For the text-containing cell, return its midpoint in (x, y) coordinate format. 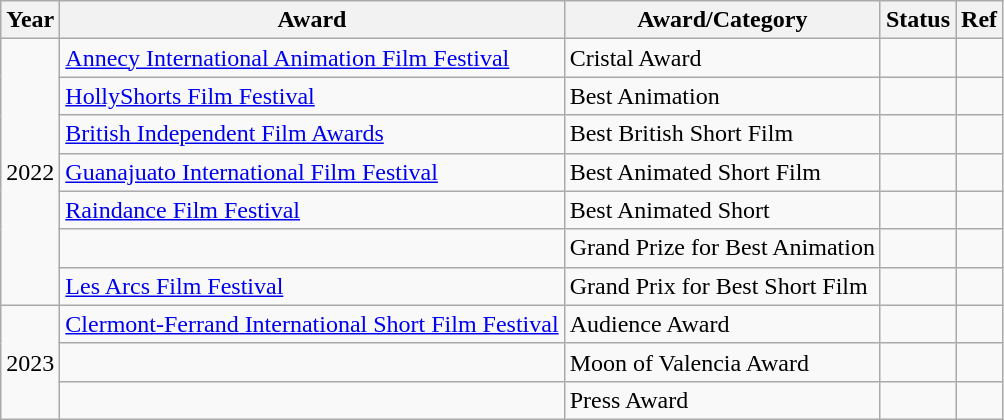
Audience Award (722, 324)
Les Arcs Film Festival (312, 286)
2023 (30, 362)
Best Animation (722, 96)
Annecy International Animation Film Festival (312, 58)
Award/Category (722, 20)
Ref (980, 20)
Raindance Film Festival (312, 210)
British Independent Film Awards (312, 134)
2022 (30, 172)
Status (918, 20)
HollyShorts Film Festival (312, 96)
Cristal Award (722, 58)
Moon of Valencia Award (722, 362)
Guanajuato International Film Festival (312, 172)
Year (30, 20)
Award (312, 20)
Press Award (722, 400)
Best Animated Short Film (722, 172)
Best British Short Film (722, 134)
Clermont-Ferrand International Short Film Festival (312, 324)
Grand Prize for Best Animation (722, 248)
Best Animated Short (722, 210)
Grand Prix for Best Short Film (722, 286)
